Determine the [X, Y] coordinate at the center of the cell enclosing the given text.  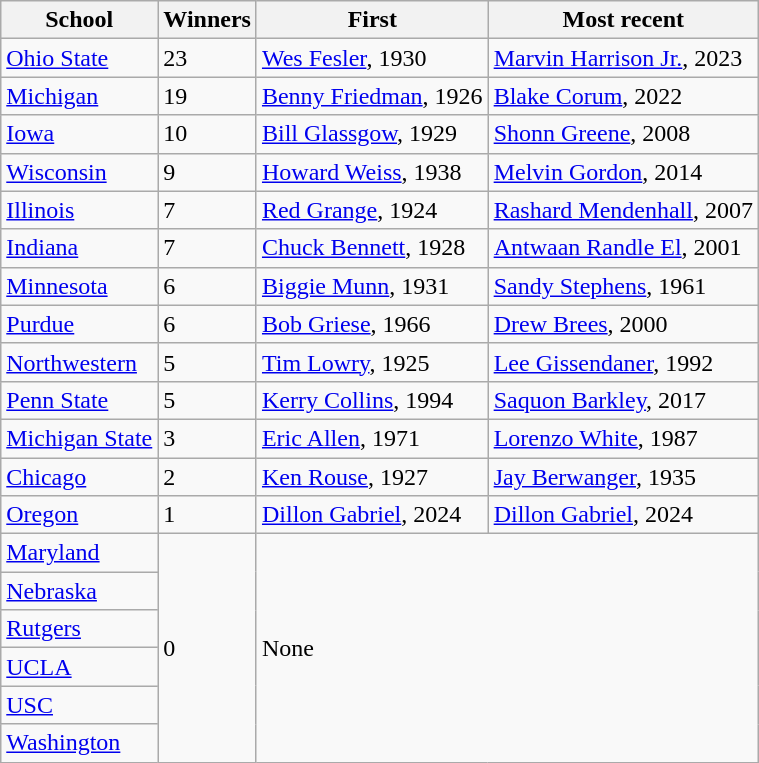
Lee Gissendaner, 1992 [623, 362]
Chuck Bennett, 1928 [372, 248]
Saquon Barkley, 2017 [623, 400]
UCLA [80, 667]
2 [208, 477]
Howard Weiss, 1938 [372, 172]
9 [208, 172]
Oregon [80, 515]
Purdue [80, 324]
Indiana [80, 248]
Biggie Munn, 1931 [372, 286]
School [80, 20]
Sandy Stephens, 1961 [623, 286]
19 [208, 96]
10 [208, 134]
23 [208, 58]
Bill Glassgow, 1929 [372, 134]
Penn State [80, 400]
Benny Friedman, 1926 [372, 96]
USC [80, 705]
1 [208, 515]
Ken Rouse, 1927 [372, 477]
Winners [208, 20]
Bob Griese, 1966 [372, 324]
Wisconsin [80, 172]
Marvin Harrison Jr., 2023 [623, 58]
Drew Brees, 2000 [623, 324]
Most recent [623, 20]
Blake Corum, 2022 [623, 96]
Chicago [80, 477]
Iowa [80, 134]
Maryland [80, 553]
None [507, 648]
Red Grange, 1924 [372, 210]
Washington [80, 743]
Ohio State [80, 58]
Wes Fesler, 1930 [372, 58]
Kerry Collins, 1994 [372, 400]
Tim Lowry, 1925 [372, 362]
Northwestern [80, 362]
Minnesota [80, 286]
Rutgers [80, 629]
0 [208, 648]
Antwaan Randle El, 2001 [623, 248]
Rashard Mendenhall, 2007 [623, 210]
Nebraska [80, 591]
Melvin Gordon, 2014 [623, 172]
Jay Berwanger, 1935 [623, 477]
Michigan [80, 96]
Eric Allen, 1971 [372, 438]
3 [208, 438]
Illinois [80, 210]
Lorenzo White, 1987 [623, 438]
Michigan State [80, 438]
First [372, 20]
Shonn Greene, 2008 [623, 134]
